Scan for the cell matching the given text and deliver its [x, y] coordinate at center. 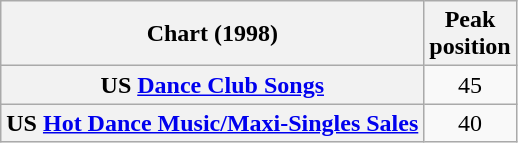
Peakposition [470, 34]
US Hot Dance Music/Maxi-Singles Sales [212, 123]
40 [470, 123]
45 [470, 85]
US Dance Club Songs [212, 85]
Chart (1998) [212, 34]
